Locate the cell with the specified text and output its (X, Y) center coordinate. 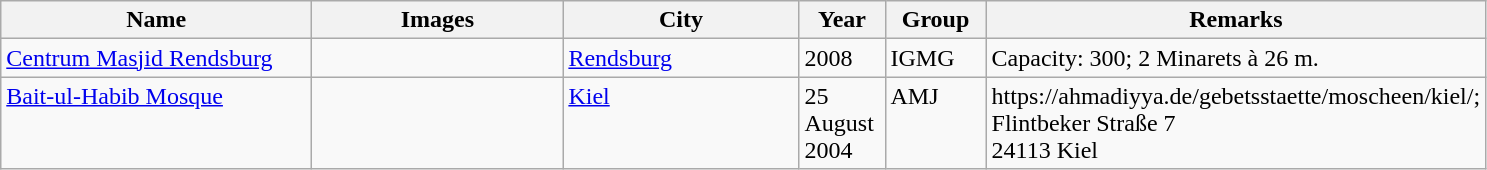
Name (156, 20)
Kiel (681, 123)
Bait-ul-Habib Mosque (156, 123)
AMJ (936, 123)
Rendsburg (681, 58)
Centrum Masjid Rendsburg (156, 58)
Year (842, 20)
IGMG (936, 58)
25 August 2004 (842, 123)
Capacity: 300; 2 Minarets à 26 m. (1236, 58)
City (681, 20)
Remarks (1236, 20)
https://ahmadiyya.de/gebetsstaette/moscheen/kiel/; Flintbeker Straße 724113 Kiel (1236, 123)
2008 (842, 58)
Images (438, 20)
Group (936, 20)
